For the text-containing cell, return its midpoint in (X, Y) coordinate format. 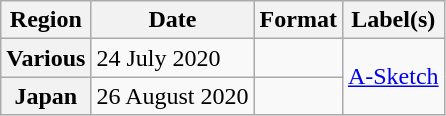
Japan (46, 96)
24 July 2020 (172, 58)
Format (298, 20)
Region (46, 20)
Various (46, 58)
Date (172, 20)
26 August 2020 (172, 96)
Label(s) (393, 20)
A-Sketch (393, 77)
